For the text-containing cell, return its midpoint in (X, Y) coordinate format. 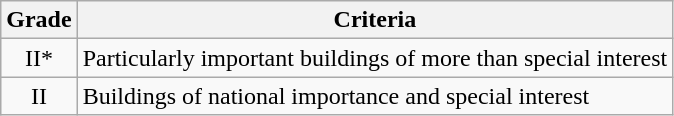
Grade (39, 20)
II (39, 96)
Buildings of national importance and special interest (375, 96)
Criteria (375, 20)
II* (39, 58)
Particularly important buildings of more than special interest (375, 58)
